Extract the [X, Y] coordinate from the center of the cell holding the provided text.  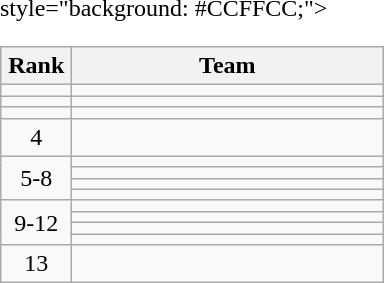
5-8 [36, 178]
Team [228, 66]
Rank [36, 66]
9-12 [36, 222]
4 [36, 137]
13 [36, 264]
